Locate the cell with the specified text and output its (x, y) center coordinate. 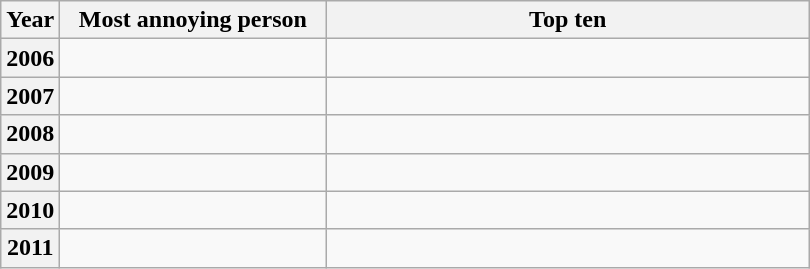
Most annoying person (193, 20)
Top ten (568, 20)
2011 (30, 248)
2006 (30, 58)
2009 (30, 172)
2010 (30, 210)
2007 (30, 96)
2008 (30, 134)
Year (30, 20)
